Pinpoint the cell where the given text exists, returning its (x, y) midpoint coordinate. 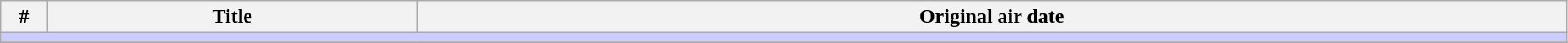
# (24, 17)
Title (232, 17)
Original air date (992, 17)
